Scan for the cell matching the given text and deliver its [X, Y] coordinate at center. 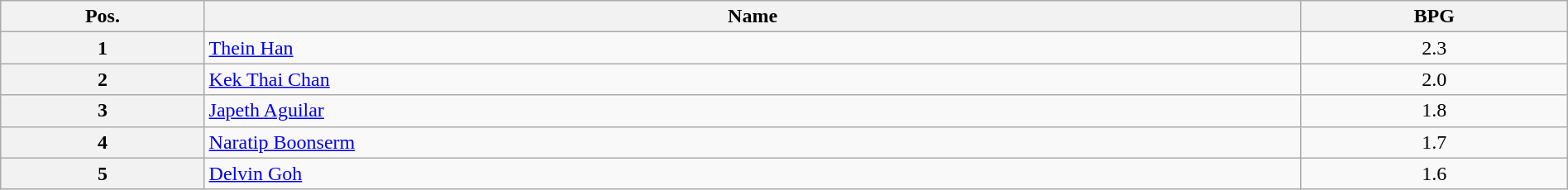
Kek Thai Chan [753, 79]
1.8 [1434, 111]
Naratip Boonserm [753, 142]
1.6 [1434, 173]
Thein Han [753, 48]
Name [753, 17]
5 [103, 173]
2 [103, 79]
1 [103, 48]
2.0 [1434, 79]
Delvin Goh [753, 173]
4 [103, 142]
BPG [1434, 17]
3 [103, 111]
2.3 [1434, 48]
1.7 [1434, 142]
Pos. [103, 17]
Japeth Aguilar [753, 111]
